Return the [X, Y] coordinate for the center point of the cell that contains the specified text.  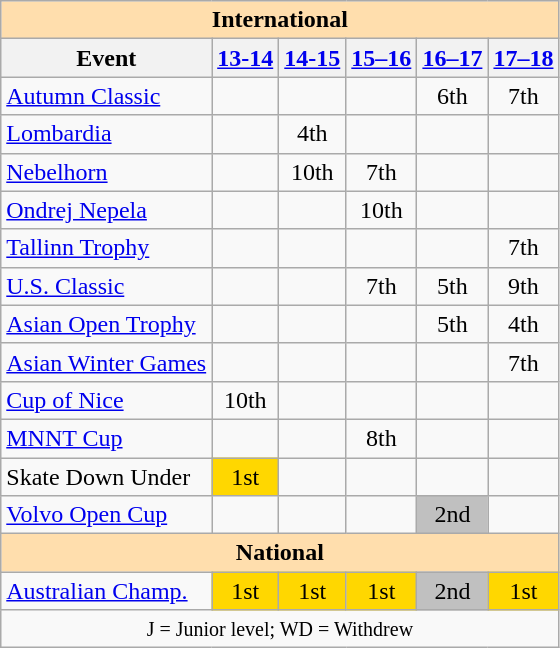
Event [106, 58]
Australian Champ. [106, 591]
Asian Winter Games [106, 362]
Nebelhorn [106, 172]
International [280, 20]
National [280, 553]
Autumn Classic [106, 96]
Asian Open Trophy [106, 324]
15–16 [382, 58]
8th [382, 438]
13-14 [246, 58]
Skate Down Under [106, 477]
16–17 [452, 58]
Cup of Nice [106, 400]
9th [524, 286]
Volvo Open Cup [106, 515]
14-15 [312, 58]
Ondrej Nepela [106, 210]
MNNT Cup [106, 438]
U.S. Classic [106, 286]
17–18 [524, 58]
Lombardia [106, 134]
J = Junior level; WD = Withdrew [280, 629]
6th [452, 96]
Tallinn Trophy [106, 248]
